Pinpoint the cell where the given text exists, returning its [x, y] midpoint coordinate. 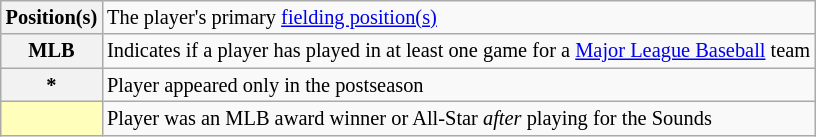
Indicates if a player has played in at least one game for a Major League Baseball team [458, 51]
MLB [52, 51]
Player was an MLB award winner or All-Star after playing for the Sounds [458, 118]
The player's primary fielding position(s) [458, 17]
Player appeared only in the postseason [458, 85]
* [52, 85]
Position(s) [52, 17]
